Provide the [X, Y] coordinate of the cell's center where the given text is located.  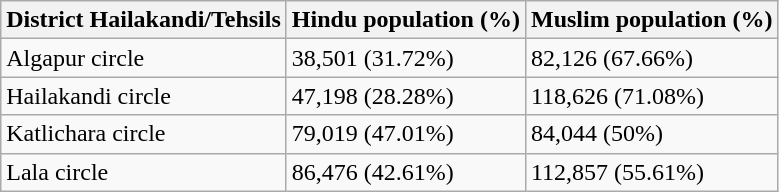
79,019 (47.01%) [406, 134]
86,476 (42.61%) [406, 172]
Hailakandi circle [144, 96]
Algapur circle [144, 58]
Muslim population (%) [651, 20]
118,626 (71.08%) [651, 96]
112,857 (55.61%) [651, 172]
District Hailakandi/Tehsils [144, 20]
84,044 (50%) [651, 134]
38,501 (31.72%) [406, 58]
82,126 (67.66%) [651, 58]
Lala circle [144, 172]
Katlichara circle [144, 134]
Hindu population (%) [406, 20]
47,198 (28.28%) [406, 96]
